Search for the cell housing the specified text and yield its [x, y] center coordinate. 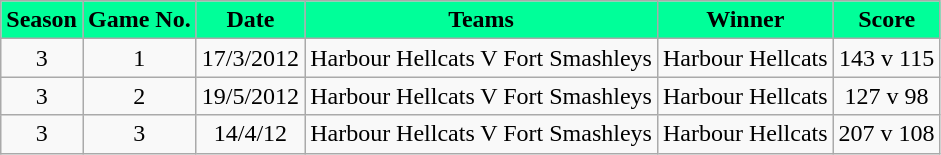
207 v 108 [886, 134]
Season [42, 20]
Teams [482, 20]
17/3/2012 [250, 58]
14/4/12 [250, 134]
143 v 115 [886, 58]
19/5/2012 [250, 96]
2 [139, 96]
Date [250, 20]
1 [139, 58]
Game No. [139, 20]
Winner [745, 20]
127 v 98 [886, 96]
Score [886, 20]
